From the cell containing the given text, extract its center point as (X, Y) coordinate. 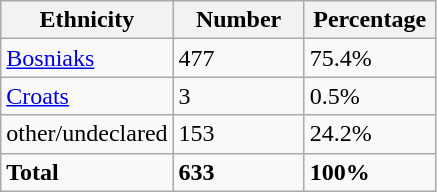
Croats (87, 96)
Total (87, 172)
Number (238, 20)
3 (238, 96)
other/undeclared (87, 134)
153 (238, 134)
100% (370, 172)
75.4% (370, 58)
477 (238, 58)
633 (238, 172)
Ethnicity (87, 20)
Bosniaks (87, 58)
Percentage (370, 20)
0.5% (370, 96)
24.2% (370, 134)
